Provide the (x, y) coordinate of the cell's center where the given text is located.  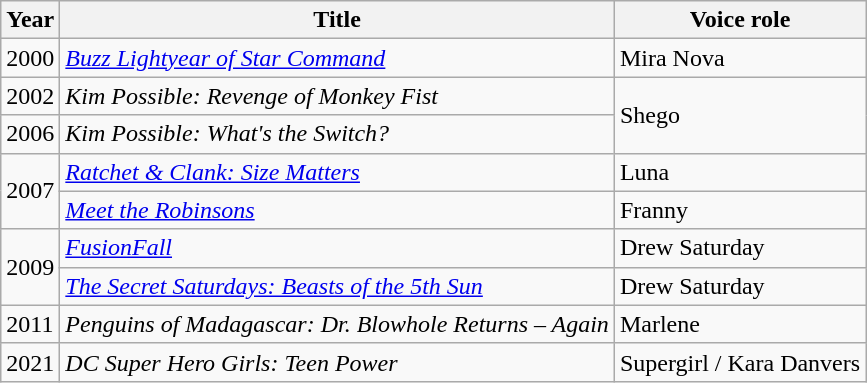
Marlene (740, 324)
2011 (30, 324)
2021 (30, 362)
Luna (740, 172)
DC Super Hero Girls: Teen Power (338, 362)
2006 (30, 134)
Voice role (740, 20)
2009 (30, 267)
Franny (740, 210)
Mira Nova (740, 58)
Supergirl / Kara Danvers (740, 362)
Kim Possible: Revenge of Monkey Fist (338, 96)
Penguins of Madagascar: Dr. Blowhole Returns – Again (338, 324)
Kim Possible: What's the Switch? (338, 134)
The Secret Saturdays: Beasts of the 5th Sun (338, 286)
Buzz Lightyear of Star Command (338, 58)
Year (30, 20)
FusionFall (338, 248)
Title (338, 20)
Ratchet & Clank: Size Matters (338, 172)
Meet the Robinsons (338, 210)
Shego (740, 115)
2002 (30, 96)
2007 (30, 191)
2000 (30, 58)
